From the cell containing the given text, extract its center point as [X, Y] coordinate. 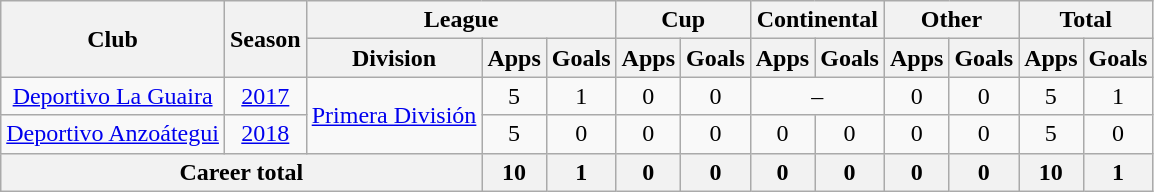
Deportivo Anzoátegui [113, 134]
League [461, 20]
2017 [265, 96]
Career total [242, 172]
Other [951, 20]
Total [1086, 20]
2018 [265, 134]
Season [265, 39]
Club [113, 39]
– [817, 96]
Deportivo La Guaira [113, 96]
Primera División [394, 115]
Continental [817, 20]
Cup [683, 20]
Division [394, 58]
